Find where the given text appears and provide that cell's center as [x, y] coordinate. 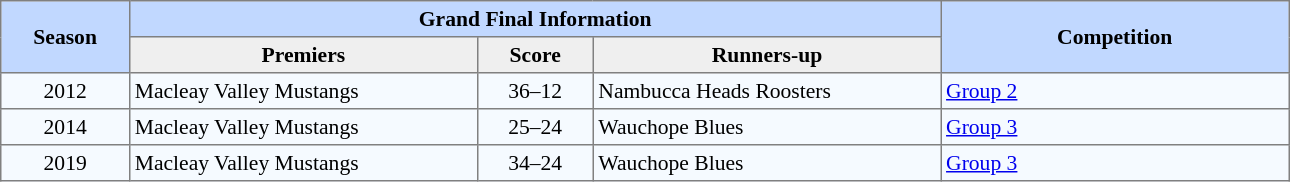
2012 [66, 91]
Score [535, 55]
Runners-up [767, 55]
34–24 [535, 163]
Nambucca Heads Roosters [767, 91]
2014 [66, 127]
Grand Final Information [536, 19]
Premiers [304, 55]
36–12 [535, 91]
Competition [1115, 37]
2019 [66, 163]
Group 2 [1115, 91]
25–24 [535, 127]
Season [66, 37]
